Return (x, y) of the center of cell containing provided text 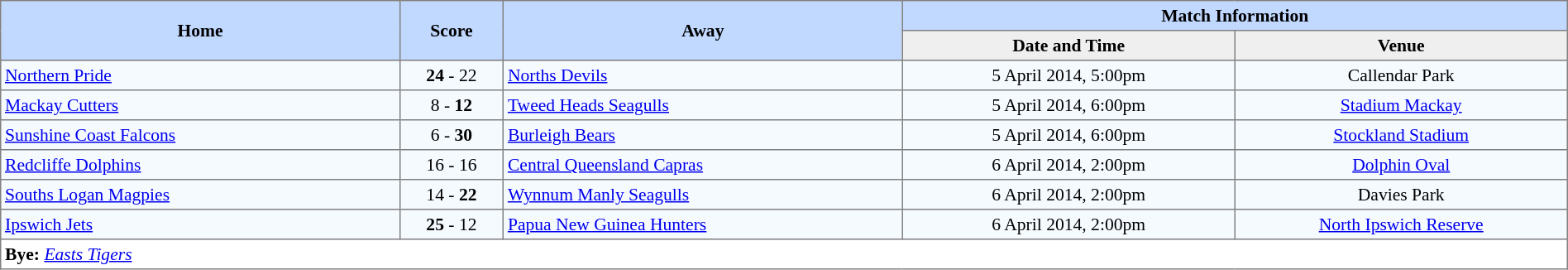
North Ipswich Reserve (1401, 224)
Tweed Heads Seagulls (703, 105)
Venue (1401, 46)
Souths Logan Magpies (200, 195)
Dolphin Oval (1401, 165)
24 - 22 (452, 75)
Central Queensland Capras (703, 165)
5 April 2014, 5:00pm (1068, 75)
Redcliffe Dolphins (200, 165)
Score (452, 31)
16 - 16 (452, 165)
Home (200, 31)
Mackay Cutters (200, 105)
Away (703, 31)
Wynnum Manly Seagulls (703, 195)
Stadium Mackay (1401, 105)
Northern Pride (200, 75)
Bye: Easts Tigers (784, 254)
Stockland Stadium (1401, 135)
Burleigh Bears (703, 135)
Papua New Guinea Hunters (703, 224)
Sunshine Coast Falcons (200, 135)
8 - 12 (452, 105)
25 - 12 (452, 224)
Davies Park (1401, 195)
Match Information (1235, 16)
Callendar Park (1401, 75)
Ipswich Jets (200, 224)
Date and Time (1068, 46)
6 - 30 (452, 135)
14 - 22 (452, 195)
Norths Devils (703, 75)
